Search for the cell housing the specified text and yield its (x, y) center coordinate. 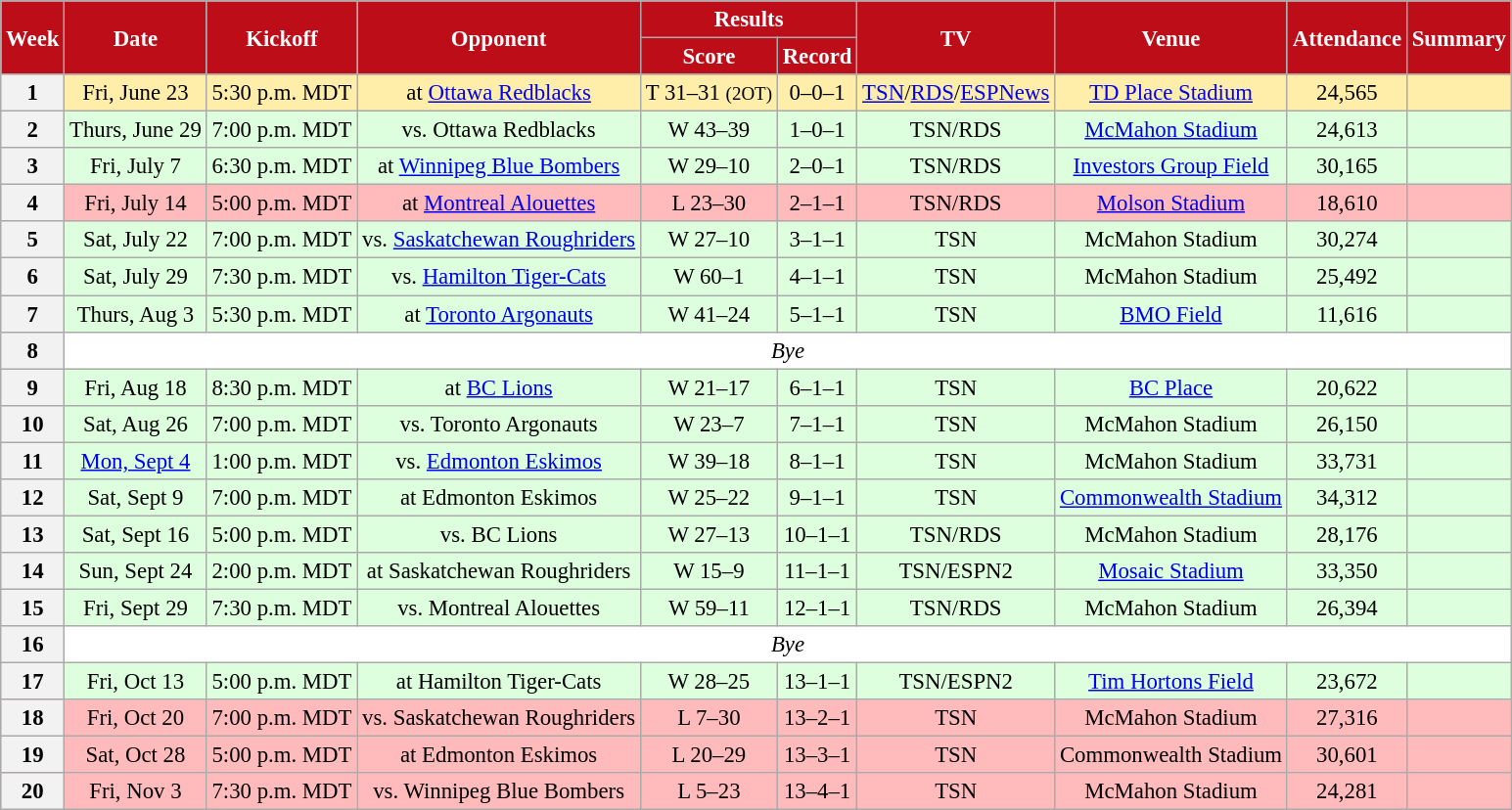
Investors Group Field (1171, 166)
30,601 (1347, 755)
Fri, July 7 (135, 166)
Fri, Nov 3 (135, 791)
15 (33, 607)
Attendance (1347, 37)
Venue (1171, 37)
W 27–13 (709, 534)
34,312 (1347, 498)
W 43–39 (709, 130)
1 (33, 93)
11 (33, 461)
2:00 p.m. MDT (282, 571)
16 (33, 645)
13–3–1 (816, 755)
TD Place Stadium (1171, 93)
9–1–1 (816, 498)
W 25–22 (709, 498)
Fri, July 14 (135, 203)
W 59–11 (709, 607)
7–1–1 (816, 424)
vs. BC Lions (499, 534)
1–0–1 (816, 130)
Sat, Aug 26 (135, 424)
2 (33, 130)
L 23–30 (709, 203)
0–0–1 (816, 93)
3 (33, 166)
4–1–1 (816, 277)
18 (33, 718)
5–1–1 (816, 314)
W 21–17 (709, 387)
14 (33, 571)
BC Place (1171, 387)
24,613 (1347, 130)
5 (33, 240)
vs. Edmonton Eskimos (499, 461)
10–1–1 (816, 534)
vs. Hamilton Tiger-Cats (499, 277)
Fri, Oct 20 (135, 718)
2–1–1 (816, 203)
8–1–1 (816, 461)
33,731 (1347, 461)
2–0–1 (816, 166)
at Toronto Argonauts (499, 314)
Thurs, Aug 3 (135, 314)
24,281 (1347, 791)
Date (135, 37)
L 20–29 (709, 755)
6:30 p.m. MDT (282, 166)
vs. Montreal Alouettes (499, 607)
13–4–1 (816, 791)
TSN/RDS/ESPNews (956, 93)
6 (33, 277)
Opponent (499, 37)
12 (33, 498)
Tim Hortons Field (1171, 682)
at Saskatchewan Roughriders (499, 571)
L 7–30 (709, 718)
W 60–1 (709, 277)
8 (33, 350)
Kickoff (282, 37)
Sat, Sept 16 (135, 534)
17 (33, 682)
33,350 (1347, 571)
11,616 (1347, 314)
Summary (1458, 37)
vs. Winnipeg Blue Bombers (499, 791)
Molson Stadium (1171, 203)
Sat, Oct 28 (135, 755)
Sun, Sept 24 (135, 571)
26,150 (1347, 424)
25,492 (1347, 277)
Mon, Sept 4 (135, 461)
at BC Lions (499, 387)
20,622 (1347, 387)
1:00 p.m. MDT (282, 461)
4 (33, 203)
18,610 (1347, 203)
vs. Toronto Argonauts (499, 424)
Fri, Sept 29 (135, 607)
Fri, Aug 18 (135, 387)
W 15–9 (709, 571)
7 (33, 314)
Thurs, June 29 (135, 130)
at Winnipeg Blue Bombers (499, 166)
20 (33, 791)
T 31–31 (2OT) (709, 93)
Sat, July 29 (135, 277)
vs. Ottawa Redblacks (499, 130)
30,274 (1347, 240)
Sat, July 22 (135, 240)
30,165 (1347, 166)
Week (33, 37)
10 (33, 424)
at Montreal Alouettes (499, 203)
28,176 (1347, 534)
Sat, Sept 9 (135, 498)
13–1–1 (816, 682)
W 23–7 (709, 424)
13 (33, 534)
W 28–25 (709, 682)
13–2–1 (816, 718)
6–1–1 (816, 387)
Mosaic Stadium (1171, 571)
Score (709, 57)
at Hamilton Tiger-Cats (499, 682)
W 39–18 (709, 461)
W 27–10 (709, 240)
L 5–23 (709, 791)
Record (816, 57)
Fri, Oct 13 (135, 682)
26,394 (1347, 607)
8:30 p.m. MDT (282, 387)
12–1–1 (816, 607)
at Ottawa Redblacks (499, 93)
W 29–10 (709, 166)
Fri, June 23 (135, 93)
BMO Field (1171, 314)
TV (956, 37)
W 41–24 (709, 314)
24,565 (1347, 93)
Results (748, 20)
27,316 (1347, 718)
9 (33, 387)
23,672 (1347, 682)
19 (33, 755)
3–1–1 (816, 240)
11–1–1 (816, 571)
